From the cell containing the given text, extract its center point as (x, y) coordinate. 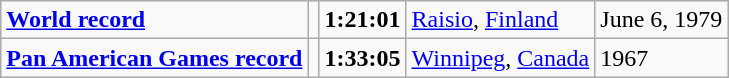
Raisio, Finland (500, 20)
Pan American Games record (154, 58)
1967 (662, 58)
Winnipeg, Canada (500, 58)
1:21:01 (362, 20)
World record (154, 20)
1:33:05 (362, 58)
June 6, 1979 (662, 20)
